For the text-containing cell, return its midpoint in (x, y) coordinate format. 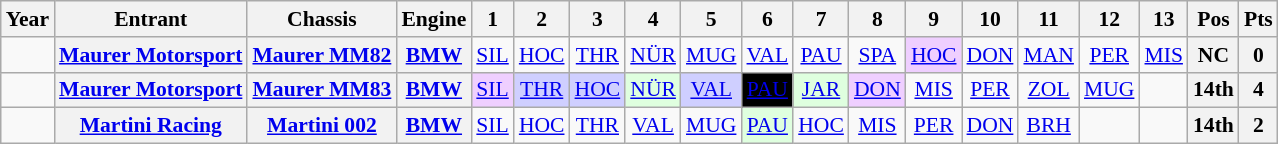
SPA (878, 55)
Entrant (150, 19)
Chassis (322, 19)
Maurer MM83 (322, 90)
NC (1214, 55)
Year (28, 19)
9 (934, 19)
13 (1164, 19)
Martini Racing (150, 126)
Pts (1258, 19)
10 (990, 19)
BRH (1048, 126)
Martini 002 (322, 126)
12 (1110, 19)
8 (878, 19)
0 (1258, 55)
MAN (1048, 55)
6 (767, 19)
7 (821, 19)
1 (492, 19)
11 (1048, 19)
Engine (434, 19)
JAR (821, 90)
3 (598, 19)
5 (712, 19)
ZOL (1048, 90)
Maurer MM82 (322, 55)
Pos (1214, 19)
